Scan for the cell matching the given text and deliver its [x, y] coordinate at center. 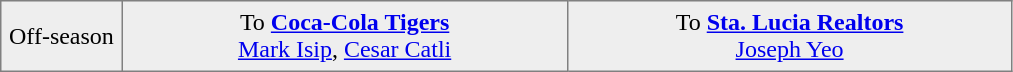
To Coca-Cola TigersMark Isip, Cesar Catli [344, 36]
To Sta. Lucia RealtorsJoseph Yeo [790, 36]
Off-season [62, 36]
